Scan for the cell matching the given text and deliver its [x, y] coordinate at center. 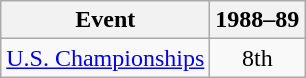
Event [106, 20]
U.S. Championships [106, 58]
1988–89 [258, 20]
8th [258, 58]
